Search for the cell housing the specified text and yield its (x, y) center coordinate. 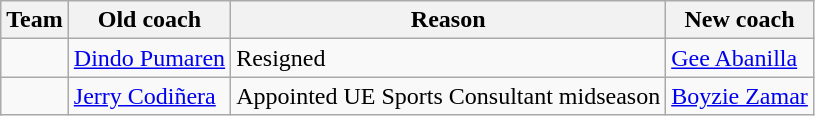
Team (35, 20)
Reason (448, 20)
Resigned (448, 58)
New coach (740, 20)
Jerry Codiñera (149, 96)
Appointed UE Sports Consultant midseason (448, 96)
Gee Abanilla (740, 58)
Dindo Pumaren (149, 58)
Boyzie Zamar (740, 96)
Old coach (149, 20)
